Search for the cell housing the specified text and yield its [x, y] center coordinate. 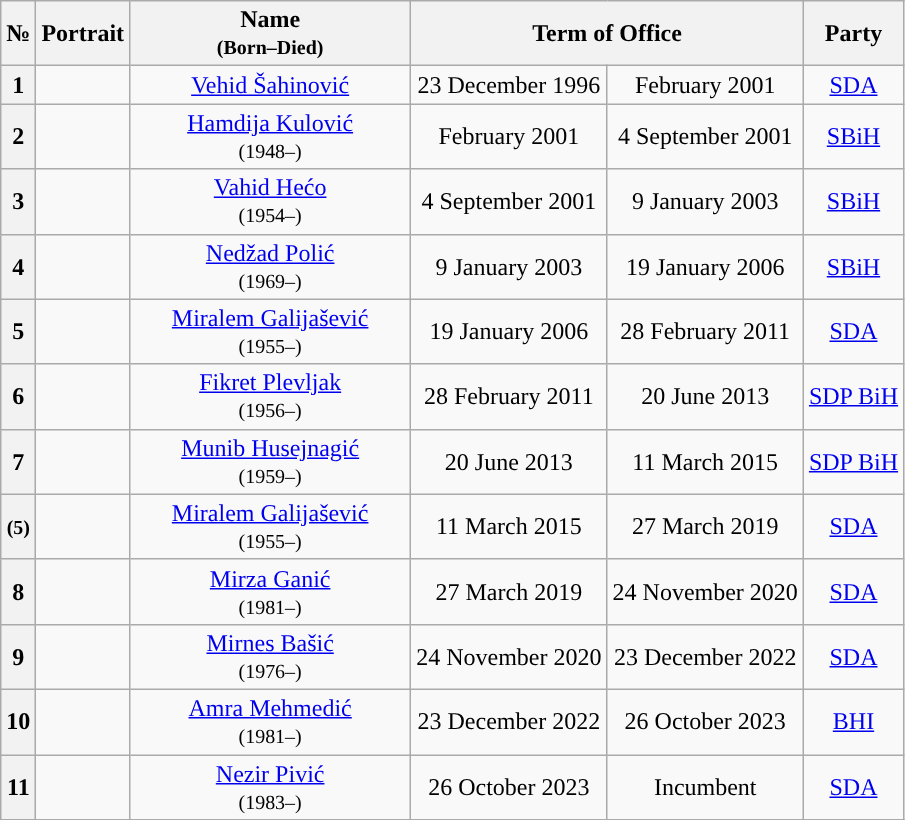
1 [18, 85]
5 [18, 332]
Vahid Hećo(1954–) [270, 202]
Amra Mehmedić(1981–) [270, 722]
BHI [853, 722]
2 [18, 136]
Incumbent [705, 786]
9 [18, 656]
Term of Office [608, 34]
Mirza Ganić(1981–) [270, 592]
Nedžad Polić(1969–) [270, 266]
10 [18, 722]
Nezir Pivić(1983–) [270, 786]
Hamdija Kulović(1948–) [270, 136]
4 [18, 266]
Fikret Plevljak(1956–) [270, 396]
(5) [18, 526]
Vehid Šahinović [270, 85]
11 [18, 786]
Party [853, 34]
Munib Husejnagić(1959–) [270, 462]
6 [18, 396]
Name(Born–Died) [270, 34]
Mirnes Bašić(1976–) [270, 656]
7 [18, 462]
8 [18, 592]
№ [18, 34]
Portrait [83, 34]
3 [18, 202]
23 December 1996 [509, 85]
